Return the [X, Y] coordinate for the center point of the cell that contains the specified text.  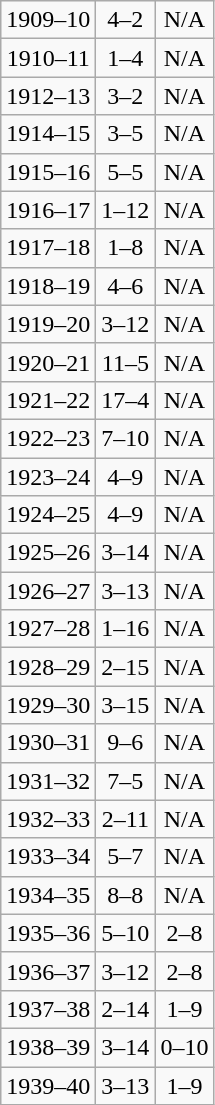
1–16 [126, 629]
1924–25 [48, 515]
1920–21 [48, 362]
1914–15 [48, 134]
7–10 [126, 438]
1917–18 [48, 248]
4–2 [126, 20]
5–5 [126, 172]
1926–27 [48, 591]
1916–17 [48, 210]
3–5 [126, 134]
1931–32 [48, 781]
1909–10 [48, 20]
1910–11 [48, 58]
1912–13 [48, 96]
3–2 [126, 96]
2–15 [126, 667]
1921–22 [48, 400]
7–5 [126, 781]
3–15 [126, 705]
1923–24 [48, 477]
5–10 [126, 933]
4–6 [126, 286]
1935–36 [48, 933]
1938–39 [48, 1047]
1937–38 [48, 1009]
2–11 [126, 819]
1933–34 [48, 857]
1915–16 [48, 172]
1922–23 [48, 438]
1–4 [126, 58]
1930–31 [48, 743]
9–6 [126, 743]
5–7 [126, 857]
17–4 [126, 400]
1936–37 [48, 971]
11–5 [126, 362]
1925–26 [48, 553]
1–8 [126, 248]
8–8 [126, 895]
1929–30 [48, 705]
1932–33 [48, 819]
1934–35 [48, 895]
1918–19 [48, 286]
0–10 [184, 1047]
1928–29 [48, 667]
1939–40 [48, 1085]
1919–20 [48, 324]
1927–28 [48, 629]
1–12 [126, 210]
2–14 [126, 1009]
